Find where the given text appears and provide that cell's center as [X, Y] coordinate. 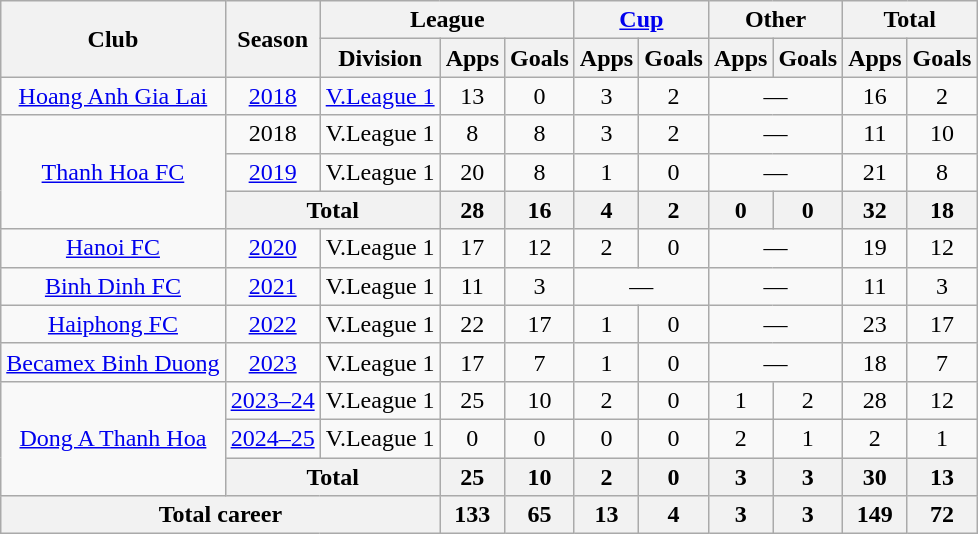
Binh Dinh FC [113, 286]
Division [380, 58]
2021 [272, 286]
Hoang Anh Gia Lai [113, 96]
2019 [272, 172]
2020 [272, 248]
149 [875, 515]
20 [472, 172]
Dong A Thanh Hoa [113, 438]
2024–25 [272, 438]
22 [472, 324]
Season [272, 39]
Cup [641, 20]
Hanoi FC [113, 248]
32 [875, 210]
21 [875, 172]
2023 [272, 362]
Becamex Binh Duong [113, 362]
19 [875, 248]
2023–24 [272, 400]
30 [875, 477]
133 [472, 515]
65 [540, 515]
Total career [220, 515]
League [447, 20]
Club [113, 39]
72 [942, 515]
Haiphong FC [113, 324]
Thanh Hoa FC [113, 172]
Other [775, 20]
2022 [272, 324]
23 [875, 324]
